Return the (x, y) coordinate for the center point of the cell that contains the specified text.  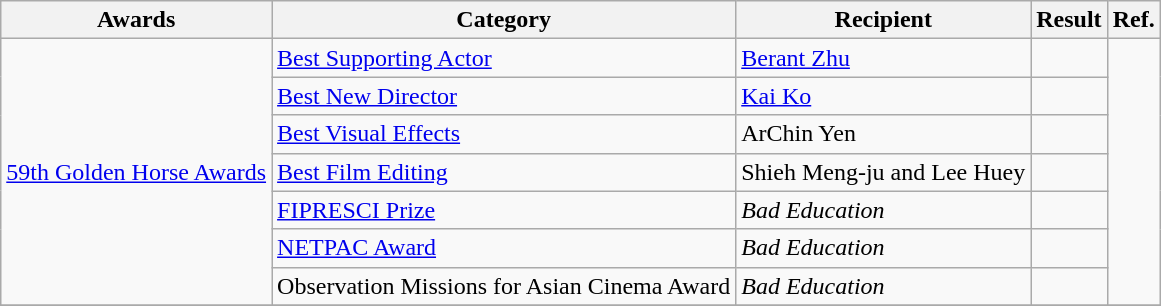
NETPAC Award (504, 248)
Ref. (1134, 20)
ArChin Yen (884, 134)
Kai Ko (884, 96)
Awards (136, 20)
Best Supporting Actor (504, 58)
59th Golden Horse Awards (136, 172)
FIPRESCI Prize (504, 210)
Result (1069, 20)
Best New Director (504, 96)
Best Film Editing (504, 172)
Berant Zhu (884, 58)
Observation Missions for Asian Cinema Award (504, 286)
Best Visual Effects (504, 134)
Category (504, 20)
Shieh Meng-ju and Lee Huey (884, 172)
Recipient (884, 20)
